From the cell containing the given text, extract its center point as [X, Y] coordinate. 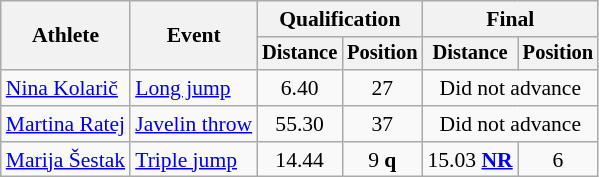
Qualification [340, 19]
37 [382, 124]
Final [510, 19]
6.40 [300, 88]
Athlete [66, 36]
Javelin throw [194, 124]
Long jump [194, 88]
55.30 [300, 124]
27 [382, 88]
Nina Kolarič [66, 88]
Event [194, 36]
Martina Ratej [66, 124]
